Scan for the cell matching the given text and deliver its (X, Y) coordinate at center. 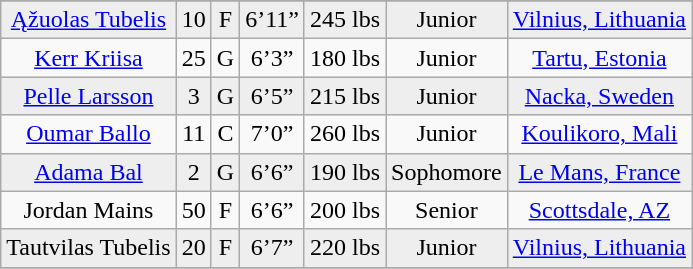
6’5” (272, 96)
Le Mans, France (599, 172)
190 lbs (344, 172)
Tautvilas Tubelis (88, 248)
200 lbs (344, 210)
50 (194, 210)
20 (194, 248)
Scottsdale, AZ (599, 210)
7’0” (272, 134)
6’7” (272, 248)
245 lbs (344, 20)
Oumar Ballo (88, 134)
Nacka, Sweden (599, 96)
Sophomore (447, 172)
Koulikoro, Mali (599, 134)
215 lbs (344, 96)
180 lbs (344, 58)
2 (194, 172)
6’3” (272, 58)
Senior (447, 210)
6’11” (272, 20)
C (225, 134)
Ąžuolas Tubelis (88, 20)
220 lbs (344, 248)
Jordan Mains (88, 210)
10 (194, 20)
260 lbs (344, 134)
3 (194, 96)
11 (194, 134)
25 (194, 58)
Pelle Larsson (88, 96)
Kerr Kriisa (88, 58)
Tartu, Estonia (599, 58)
Adama Bal (88, 172)
